Search for the cell housing the specified text and yield its (x, y) center coordinate. 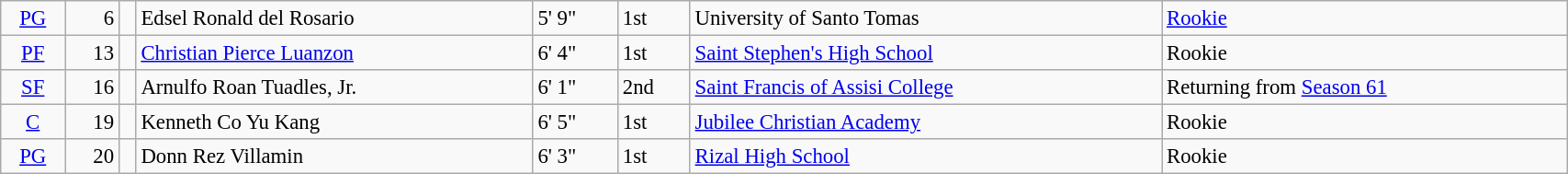
Christian Pierce Luanzon (334, 53)
6 (92, 18)
20 (92, 157)
Edsel Ronald del Rosario (334, 18)
5' 9" (575, 18)
Arnulfo Roan Tuadles, Jr. (334, 87)
16 (92, 87)
Saint Francis of Assisi College (926, 87)
6' 5" (575, 122)
Donn Rez Villamin (334, 157)
19 (92, 122)
Jubilee Christian Academy (926, 122)
2nd (654, 87)
6' 4" (575, 53)
C (33, 122)
PF (33, 53)
SF (33, 87)
Saint Stephen's High School (926, 53)
6' 3" (575, 157)
Rizal High School (926, 157)
University of Santo Tomas (926, 18)
Kenneth Co Yu Kang (334, 122)
13 (92, 53)
6' 1" (575, 87)
Returning from Season 61 (1365, 87)
